Return the [X, Y] coordinate for the center point of the cell that contains the specified text.  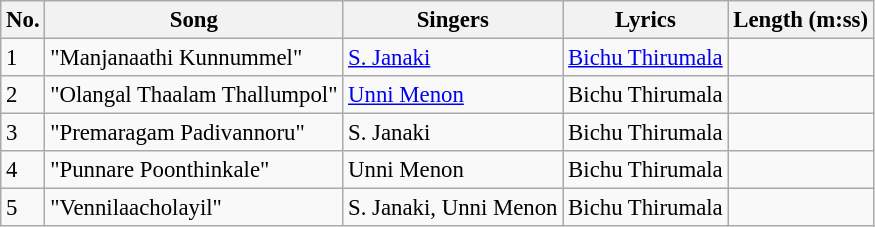
2 [23, 95]
"Premaragam Padivannoru" [194, 133]
"Vennilaacholayil" [194, 208]
5 [23, 208]
Song [194, 20]
"Olangal Thaalam Thallumpol" [194, 95]
Length (m:ss) [800, 20]
"Punnare Poonthinkale" [194, 170]
4 [23, 170]
1 [23, 58]
Lyrics [646, 20]
"Manjanaathi Kunnummel" [194, 58]
S. Janaki, Unni Menon [453, 208]
3 [23, 133]
No. [23, 20]
Singers [453, 20]
